Return (X, Y) of the center of cell containing provided text 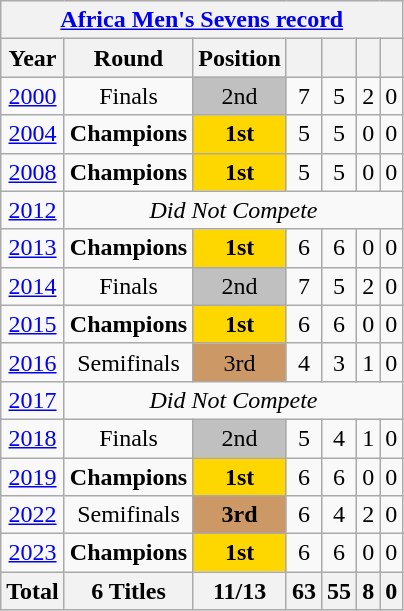
2019 (33, 477)
2014 (33, 286)
2012 (33, 210)
2018 (33, 438)
2016 (33, 362)
Round (128, 58)
Year (33, 58)
3 (340, 362)
2022 (33, 515)
2004 (33, 134)
6 Titles (128, 591)
2015 (33, 324)
Position (240, 58)
Africa Men's Sevens record (202, 20)
2017 (33, 400)
2000 (33, 96)
2008 (33, 172)
63 (304, 591)
2013 (33, 248)
2023 (33, 553)
11/13 (240, 591)
8 (368, 591)
Total (33, 591)
55 (340, 591)
